Detect which cell encompasses the target text, then output its [X, Y] center coordinate. 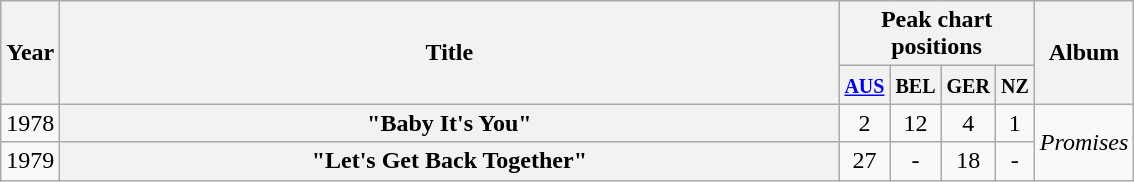
AUS [864, 85]
NZ [1014, 85]
1 [1014, 123]
12 [916, 123]
Title [450, 52]
Peak chartpositions [936, 34]
18 [968, 161]
"Baby It's You" [450, 123]
Album [1084, 52]
2 [864, 123]
BEL [916, 85]
Year [30, 52]
27 [864, 161]
4 [968, 123]
Promises [1084, 142]
1979 [30, 161]
GER [968, 85]
1978 [30, 123]
"Let's Get Back Together" [450, 161]
